Return (X, Y) of the center of cell containing provided text 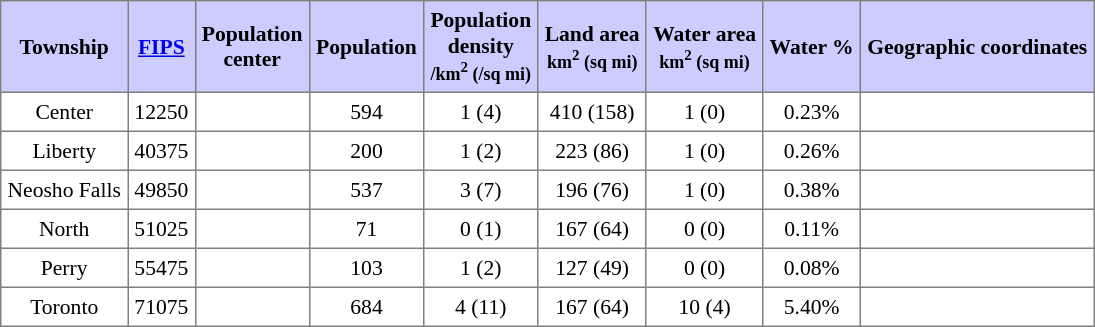
North (64, 228)
Neosho Falls (64, 190)
Populationdensity/km2 (/sq mi) (481, 47)
Population (366, 47)
196 (76) (592, 190)
1 (4) (481, 112)
Water areakm2 (sq mi) (704, 47)
0.11% (812, 228)
49850 (162, 190)
223 (86) (592, 150)
12250 (162, 112)
0.26% (812, 150)
410 (158) (592, 112)
71 (366, 228)
0.08% (812, 268)
40375 (162, 150)
594 (366, 112)
3 (7) (481, 190)
71075 (162, 306)
Water % (812, 47)
Geographic coordinates (977, 47)
4 (11) (481, 306)
Center (64, 112)
55475 (162, 268)
Land areakm2 (sq mi) (592, 47)
Perry (64, 268)
10 (4) (704, 306)
Populationcenter (252, 47)
103 (366, 268)
684 (366, 306)
200 (366, 150)
Toronto (64, 306)
51025 (162, 228)
0 (1) (481, 228)
Township (64, 47)
0.23% (812, 112)
Liberty (64, 150)
537 (366, 190)
0.38% (812, 190)
127 (49) (592, 268)
5.40% (812, 306)
FIPS (162, 47)
